Provide the (X, Y) coordinate of the cell's center where the given text is located.  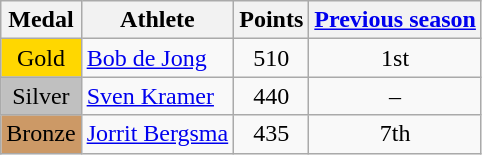
440 (272, 96)
Sven Kramer (158, 96)
435 (272, 134)
Bronze (41, 134)
– (396, 96)
Points (272, 20)
Silver (41, 96)
Jorrit Bergsma (158, 134)
Medal (41, 20)
1st (396, 58)
7th (396, 134)
Gold (41, 58)
Athlete (158, 20)
510 (272, 58)
Previous season (396, 20)
Bob de Jong (158, 58)
